Search for the cell housing the specified text and yield its [x, y] center coordinate. 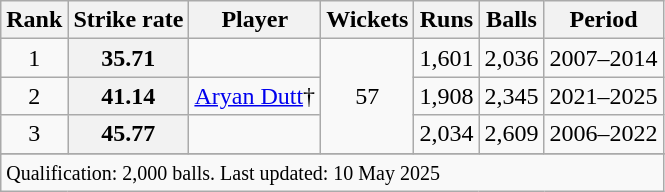
2006–2022 [604, 134]
57 [368, 96]
2 [34, 96]
35.71 [128, 58]
Player [255, 20]
41.14 [128, 96]
3 [34, 134]
Strike rate [128, 20]
2,609 [512, 134]
2,036 [512, 58]
45.77 [128, 134]
1 [34, 58]
Runs [446, 20]
Wickets [368, 20]
1,908 [446, 96]
2007–2014 [604, 58]
2,345 [512, 96]
2,034 [446, 134]
Balls [512, 20]
Period [604, 20]
Qualification: 2,000 balls. Last updated: 10 May 2025 [332, 172]
Rank [34, 20]
2021–2025 [604, 96]
1,601 [446, 58]
Aryan Dutt† [255, 96]
